Extract the (x, y) coordinate from the center of the cell holding the provided text.  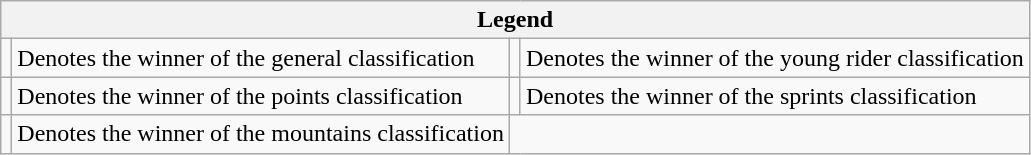
Denotes the winner of the mountains classification (261, 134)
Legend (516, 20)
Denotes the winner of the points classification (261, 96)
Denotes the winner of the general classification (261, 58)
Denotes the winner of the young rider classification (774, 58)
Denotes the winner of the sprints classification (774, 96)
